Provide the (x, y) coordinate of the cell's center where the given text is located.  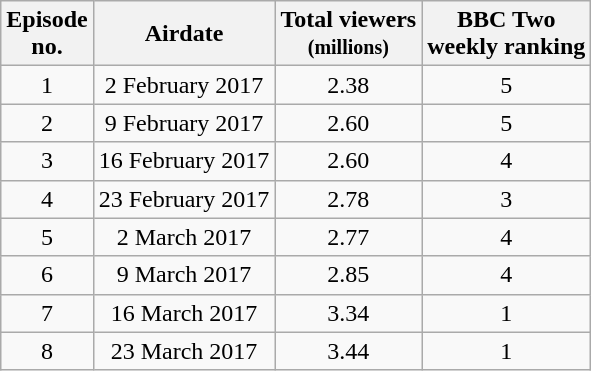
7 (47, 313)
23 February 2017 (184, 199)
2 (47, 123)
2.78 (348, 199)
8 (47, 351)
3.44 (348, 351)
9 February 2017 (184, 123)
2 February 2017 (184, 85)
2.38 (348, 85)
Episodeno. (47, 34)
2.85 (348, 275)
6 (47, 275)
2.77 (348, 237)
Airdate (184, 34)
23 March 2017 (184, 351)
Total viewers(millions) (348, 34)
9 March 2017 (184, 275)
BBC Twoweekly ranking (506, 34)
16 February 2017 (184, 161)
2 March 2017 (184, 237)
3.34 (348, 313)
16 March 2017 (184, 313)
